From the cell containing the given text, extract its center point as [x, y] coordinate. 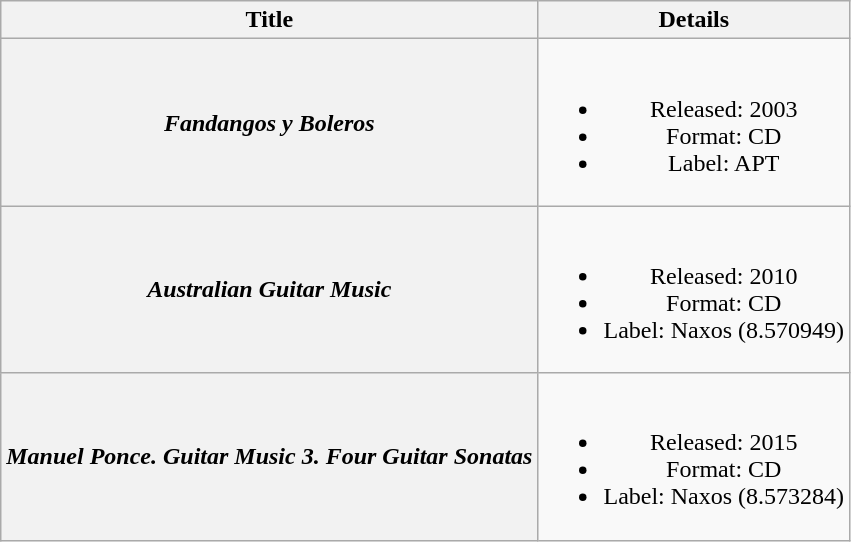
Details [694, 20]
Title [270, 20]
Fandangos y Boleros [270, 122]
Released: 2010Format: CDLabel: Naxos (8.570949) [694, 290]
Manuel Ponce. Guitar Music 3. Four Guitar Sonatas [270, 456]
Australian Guitar Music [270, 290]
Released: 2015Format: CDLabel: Naxos (8.573284) [694, 456]
Released: 2003Format: CDLabel: APT [694, 122]
